Determine the (x, y) coordinate at the center of the cell enclosing the given text.  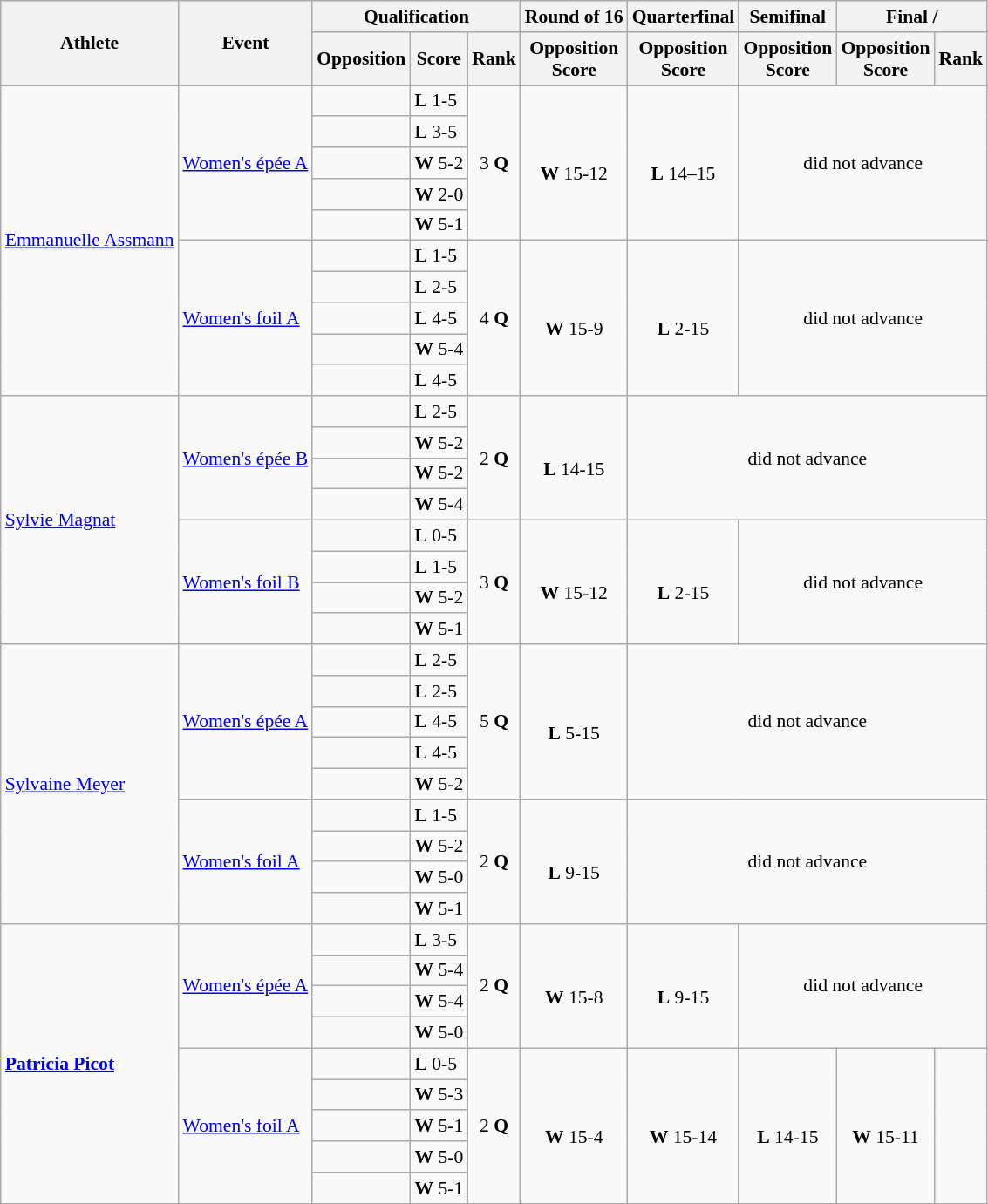
L 5-15 (574, 722)
Opposition (361, 59)
Patricia Picot (90, 1064)
W 15-14 (684, 1126)
W 5-3 (439, 1095)
W 15-4 (574, 1126)
W 15-9 (574, 318)
5 Q (494, 722)
Round of 16 (574, 17)
L 14–15 (684, 163)
Women's foil B (246, 582)
Semifinal (787, 17)
W 15-11 (885, 1126)
4 Q (494, 318)
Final / (912, 17)
Sylvaine Meyer (90, 785)
Women's épée B (246, 458)
Athlete (90, 44)
Emmanuelle Assmann (90, 241)
Event (246, 44)
Qualification (417, 17)
W 15-8 (574, 986)
Quarterfinal (684, 17)
Sylvie Magnat (90, 520)
W 2-0 (439, 194)
Score (439, 59)
